Return (X, Y) of the center of cell containing provided text 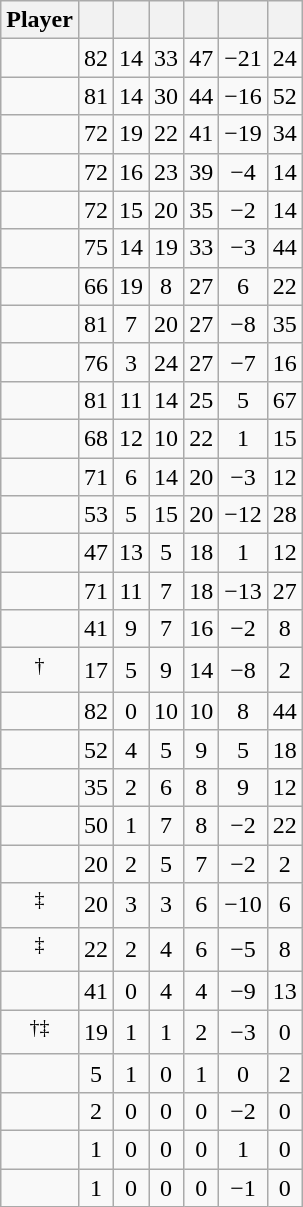
23 (166, 172)
−5 (244, 950)
Player (40, 20)
−12 (244, 515)
30 (166, 96)
66 (96, 286)
68 (96, 438)
76 (96, 362)
−19 (244, 134)
75 (96, 248)
−10 (244, 906)
−21 (244, 58)
†‡ (40, 1032)
39 (202, 172)
† (40, 670)
28 (284, 515)
−1 (244, 1188)
67 (284, 400)
−7 (244, 362)
25 (202, 400)
50 (96, 826)
−9 (244, 991)
−13 (244, 591)
34 (284, 134)
53 (96, 515)
17 (96, 670)
−4 (244, 172)
−16 (244, 96)
